For the text-containing cell, return its midpoint in (X, Y) coordinate format. 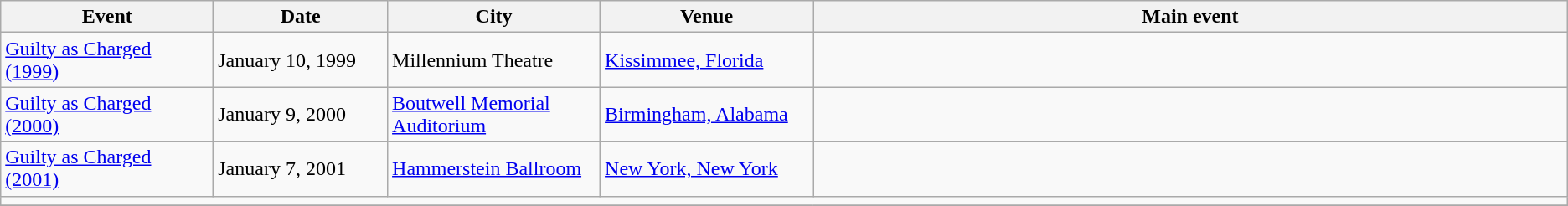
Guilty as Charged (1999) (107, 60)
Boutwell Memorial Auditorium (494, 114)
Event (107, 17)
City (494, 17)
Hammerstein Ballroom (494, 169)
January 7, 2001 (301, 169)
January 9, 2000 (301, 114)
Millennium Theatre (494, 60)
Kissimmee, Florida (707, 60)
Main event (1191, 17)
Guilty as Charged (2000) (107, 114)
New York, New York (707, 169)
Date (301, 17)
Guilty as Charged (2001) (107, 169)
Birmingham, Alabama (707, 114)
January 10, 1999 (301, 60)
Venue (707, 17)
